Detect which cell encompasses the target text, then output its (X, Y) center coordinate. 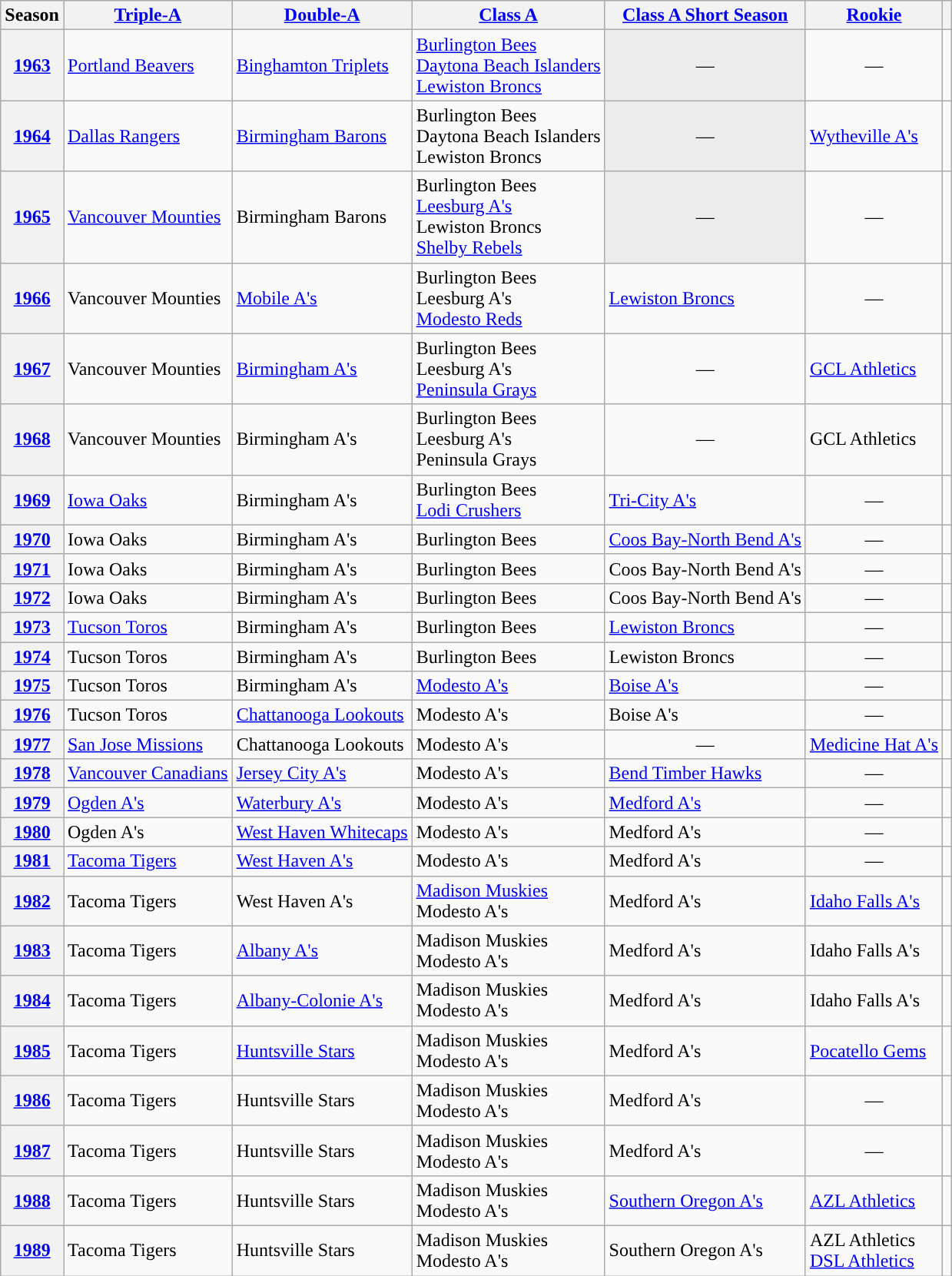
Bend Timber Hawks (705, 774)
Vancouver Canadians (148, 774)
Albany A's (322, 951)
Season (32, 15)
1975 (32, 686)
1972 (32, 598)
1989 (32, 1251)
West Haven Whitecaps (322, 832)
1963 (32, 65)
1971 (32, 568)
1977 (32, 744)
1986 (32, 1100)
1966 (32, 298)
Medicine Hat A's (874, 744)
Burlington BeesLeesburg A'sModesto Reds (509, 298)
Jersey City A's (322, 774)
1987 (32, 1151)
Mobile A's (322, 298)
1985 (32, 1051)
Triple-A (148, 15)
1973 (32, 627)
1965 (32, 217)
AZL Athletics (874, 1200)
1982 (32, 900)
Burlington BeesLodi Crushers (509, 499)
1968 (32, 439)
Binghamton Triplets (322, 65)
Class A (509, 15)
San Jose Missions (148, 744)
Wytheville A's (874, 136)
1970 (32, 539)
1978 (32, 774)
Albany-Colonie A's (322, 1000)
Waterbury A's (322, 803)
Pocatello Gems (874, 1051)
1964 (32, 136)
AZL AthleticsDSL Athletics (874, 1251)
Tri-City A's (705, 499)
1988 (32, 1200)
1974 (32, 657)
Double-A (322, 15)
Dallas Rangers (148, 136)
1984 (32, 1000)
1981 (32, 861)
1980 (32, 832)
1983 (32, 951)
Burlington BeesLeesburg A'sLewiston BroncsShelby Rebels (509, 217)
1969 (32, 499)
1979 (32, 803)
Portland Beavers (148, 65)
1976 (32, 715)
Rookie (874, 15)
1967 (32, 369)
Class A Short Season (705, 15)
